Pinpoint the cell where the given text exists, returning its [x, y] midpoint coordinate. 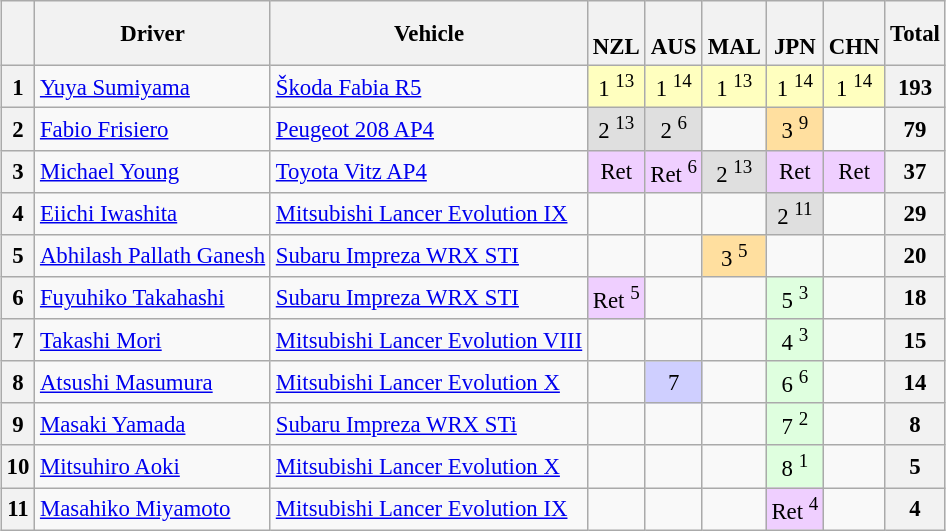
5 3 [794, 298]
79 [915, 129]
3 9 [794, 129]
Škoda Fabia R5 [428, 87]
Peugeot 208 AP4 [428, 129]
Eiichi Iwashita [153, 213]
2 6 [674, 129]
193 [915, 87]
2 [18, 129]
3 [18, 171]
10 [18, 466]
3 5 [734, 255]
6 [18, 298]
Atsushi Masumura [153, 382]
Yuya Sumiyama [153, 87]
Ret 6 [674, 171]
Ret 4 [794, 509]
Mitsuhiro Aoki [153, 466]
2 11 [794, 213]
Fabio Frisiero [153, 129]
Abhilash Pallath Ganesh [153, 255]
6 6 [794, 382]
JPN [794, 34]
8 1 [794, 466]
20 [915, 255]
7 2 [794, 424]
11 [18, 509]
14 [915, 382]
Fuyuhiko Takahashi [153, 298]
Vehicle [428, 34]
Masahiko Miyamoto [153, 509]
NZL [616, 34]
Michael Young [153, 171]
29 [915, 213]
CHN [854, 34]
Takashi Mori [153, 340]
AUS [674, 34]
Driver [153, 34]
15 [915, 340]
9 [18, 424]
Subaru Impreza WRX STi [428, 424]
MAL [734, 34]
Total [915, 34]
4 3 [794, 340]
Toyota Vitz AP4 [428, 171]
37 [915, 171]
Masaki Yamada [153, 424]
1 [18, 87]
Mitsubishi Lancer Evolution VIII [428, 340]
Ret 5 [616, 298]
18 [915, 298]
